Pinpoint the cell where the given text exists, returning its [X, Y] midpoint coordinate. 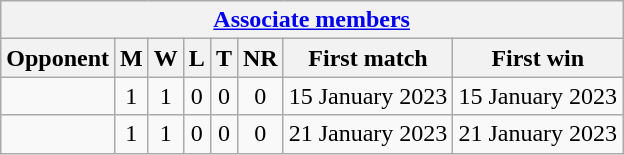
M [132, 58]
First match [368, 58]
Associate members [312, 20]
T [224, 58]
L [196, 58]
W [166, 58]
First win [538, 58]
Opponent [58, 58]
NR [260, 58]
